Extract the (X, Y) coordinate from the center of the cell holding the provided text.  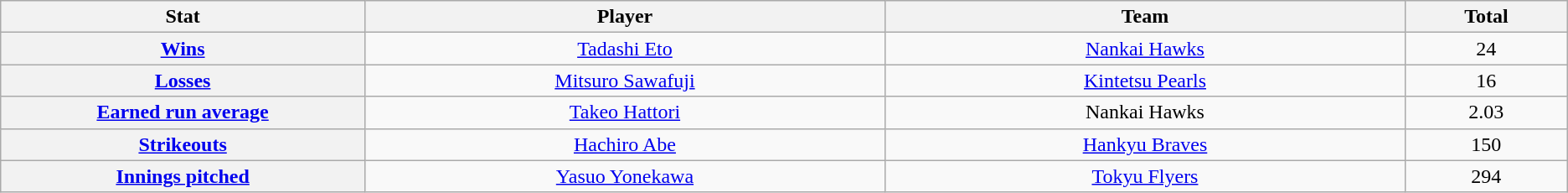
Hankyu Braves (1144, 144)
Hachiro Abe (625, 144)
294 (1486, 176)
Stat (183, 17)
Innings pitched (183, 176)
Team (1144, 17)
Earned run average (183, 112)
Player (625, 17)
Tadashi Eto (625, 49)
Total (1486, 17)
Strikeouts (183, 144)
Losses (183, 81)
Tokyu Flyers (1144, 176)
Kintetsu Pearls (1144, 81)
Yasuo Yonekawa (625, 176)
Takeo Hattori (625, 112)
16 (1486, 81)
150 (1486, 144)
Mitsuro Sawafuji (625, 81)
2.03 (1486, 112)
24 (1486, 49)
Wins (183, 49)
